Pinpoint the cell where the given text exists, returning its (x, y) midpoint coordinate. 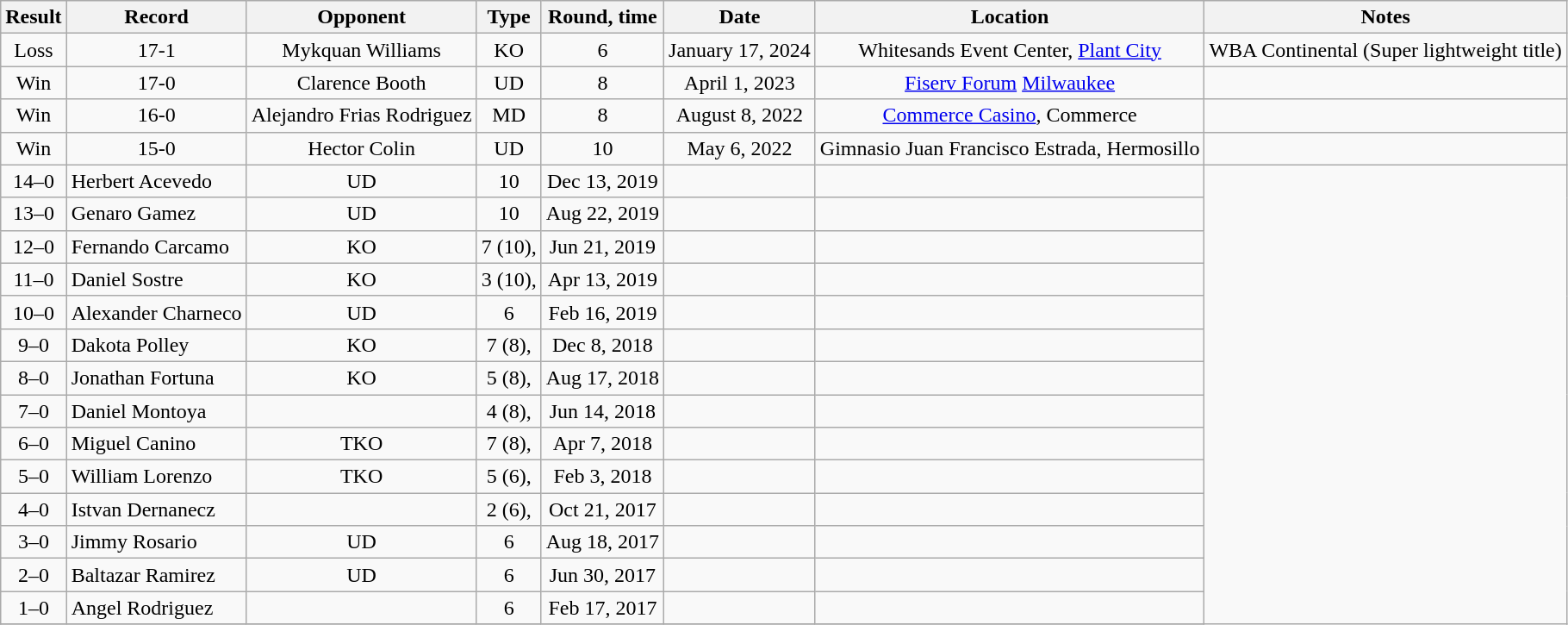
Gimnasio Juan Francisco Estrada, Hermosillo (1010, 148)
10–0 (34, 312)
4 (8), (508, 411)
MD (508, 116)
5 (8), (508, 378)
Opponent (362, 17)
Aug 18, 2017 (602, 542)
Clarence Booth (362, 83)
Hector Colin (362, 148)
Round, time (602, 17)
April 1, 2023 (740, 83)
2–0 (34, 575)
15-0 (157, 148)
Notes (1385, 17)
Istvan Dernanecz (157, 509)
Result (34, 17)
14–0 (34, 181)
Dec 8, 2018 (602, 345)
5–0 (34, 477)
Genaro Gamez (157, 214)
Loss (34, 50)
Angel Rodriguez (157, 608)
Aug 22, 2019 (602, 214)
3 (10), (508, 279)
17-0 (157, 83)
Jun 30, 2017 (602, 575)
Fiserv Forum Milwaukee (1010, 83)
12–0 (34, 247)
8–0 (34, 378)
2 (6), (508, 509)
Dec 13, 2019 (602, 181)
5 (6), (508, 477)
Jun 21, 2019 (602, 247)
Oct 21, 2017 (602, 509)
Whitesands Event Center, Plant City (1010, 50)
6–0 (34, 444)
Apr 13, 2019 (602, 279)
William Lorenzo (157, 477)
16-0 (157, 116)
Herbert Acevedo (157, 181)
11–0 (34, 279)
7 (10), (508, 247)
Apr 7, 2018 (602, 444)
Dakota Polley (157, 345)
Daniel Montoya (157, 411)
Record (157, 17)
Feb 17, 2017 (602, 608)
Location (1010, 17)
Feb 16, 2019 (602, 312)
Daniel Sostre (157, 279)
Type (508, 17)
Mykquan Williams (362, 50)
3–0 (34, 542)
Fernando Carcamo (157, 247)
Commerce Casino, Commerce (1010, 116)
Jonathan Fortuna (157, 378)
WBA Continental (Super lightweight title) (1385, 50)
Aug 17, 2018 (602, 378)
January 17, 2024 (740, 50)
1–0 (34, 608)
17-1 (157, 50)
Date (740, 17)
Jun 14, 2018 (602, 411)
Baltazar Ramirez (157, 575)
August 8, 2022 (740, 116)
Miguel Canino (157, 444)
4–0 (34, 509)
13–0 (34, 214)
Alexander Charneco (157, 312)
Jimmy Rosario (157, 542)
Feb 3, 2018 (602, 477)
May 6, 2022 (740, 148)
9–0 (34, 345)
7–0 (34, 411)
Alejandro Frias Rodriguez (362, 116)
